Locate the cell with the specified text and output its [x, y] center coordinate. 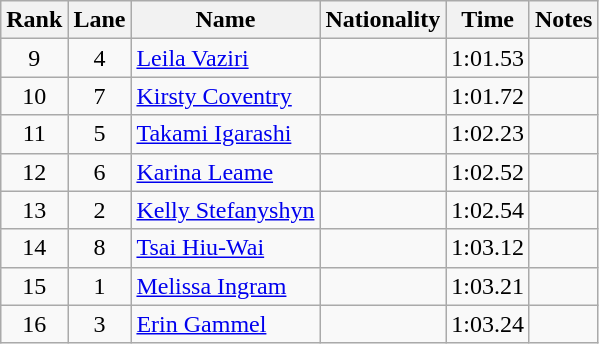
Rank [34, 20]
Name [226, 20]
1:03.21 [488, 286]
Leila Vaziri [226, 58]
13 [34, 210]
Lane [100, 20]
11 [34, 134]
9 [34, 58]
3 [100, 324]
Melissa Ingram [226, 286]
15 [34, 286]
1:01.72 [488, 96]
16 [34, 324]
14 [34, 248]
6 [100, 172]
1 [100, 286]
Kelly Stefanyshyn [226, 210]
12 [34, 172]
1:01.53 [488, 58]
1:02.52 [488, 172]
1:03.12 [488, 248]
8 [100, 248]
1:02.23 [488, 134]
7 [100, 96]
Karina Leame [226, 172]
1:03.24 [488, 324]
4 [100, 58]
Takami Igarashi [226, 134]
5 [100, 134]
Nationality [383, 20]
Erin Gammel [226, 324]
Time [488, 20]
10 [34, 96]
Kirsty Coventry [226, 96]
Notes [563, 20]
1:02.54 [488, 210]
2 [100, 210]
Tsai Hiu-Wai [226, 248]
